Pinpoint the cell where the given text exists, returning its [x, y] midpoint coordinate. 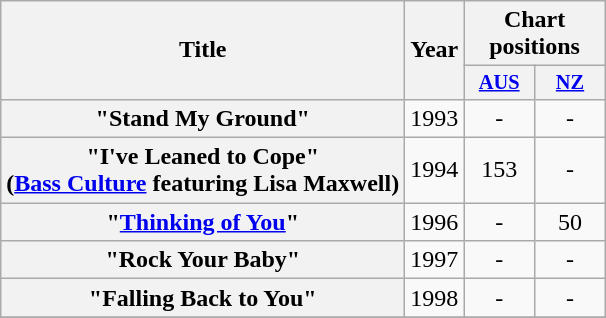
1998 [434, 298]
1997 [434, 260]
1994 [434, 170]
"Rock Your Baby" [203, 260]
AUS [500, 83]
50 [570, 222]
"I've Leaned to Cope" (Bass Culture featuring Lisa Maxwell) [203, 170]
"Stand My Ground" [203, 118]
1993 [434, 118]
"Thinking of You" [203, 222]
1996 [434, 222]
153 [500, 170]
Title [203, 50]
NZ [570, 83]
Year [434, 50]
Chart positions [535, 34]
"Falling Back to You" [203, 298]
